Output the [x, y] coordinate of the center of the cell containing the given text.  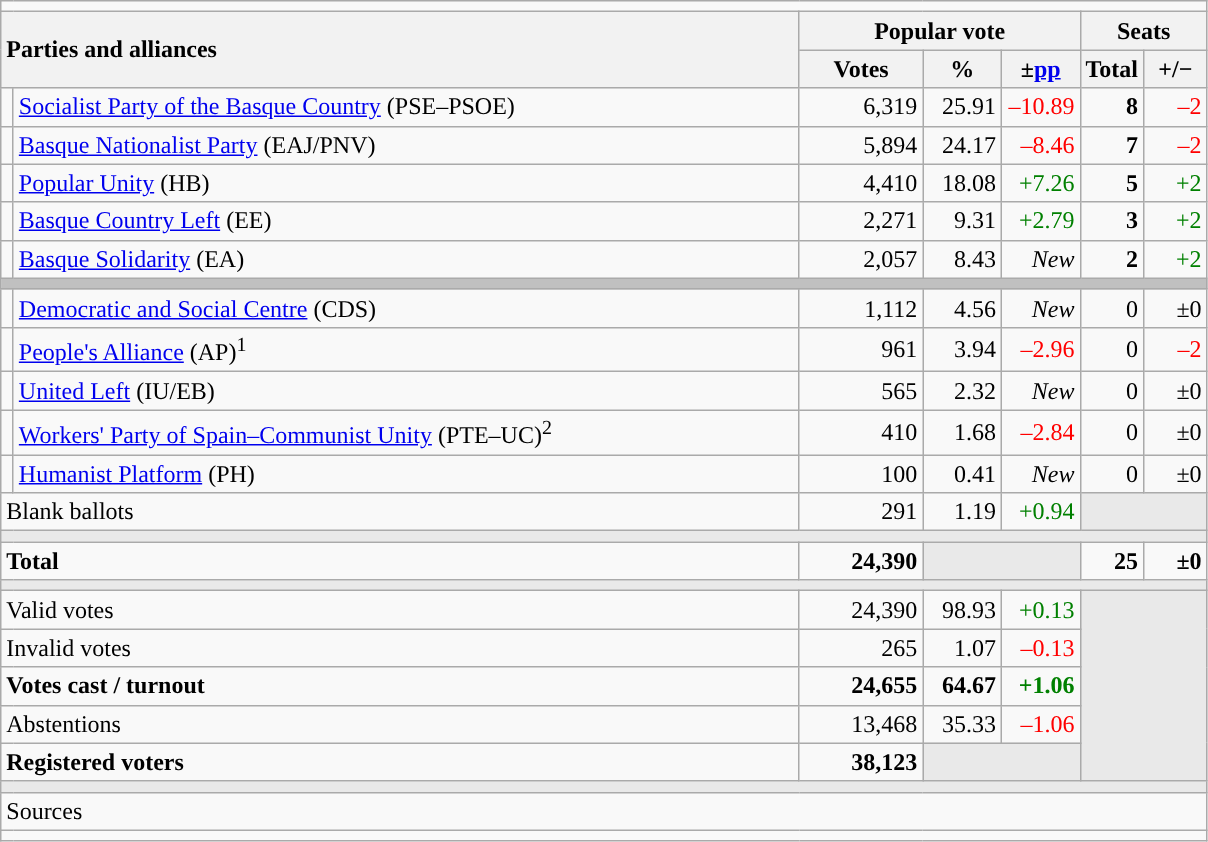
+/− [1176, 69]
410 [861, 432]
4,410 [861, 183]
961 [861, 350]
7 [1112, 145]
+0.94 [1040, 512]
0.41 [962, 474]
–2.84 [1040, 432]
Votes cast / turnout [400, 686]
Basque Country Left (EE) [406, 221]
24.17 [962, 145]
565 [861, 391]
3.94 [962, 350]
Invalid votes [400, 648]
Votes [861, 69]
Democratic and Social Centre (CDS) [406, 308]
–1.06 [1040, 724]
+2.79 [1040, 221]
9.31 [962, 221]
–0.13 [1040, 648]
291 [861, 512]
35.33 [962, 724]
265 [861, 648]
–2.96 [1040, 350]
Valid votes [400, 610]
Basque Nationalist Party (EAJ/PNV) [406, 145]
100 [861, 474]
Popular vote [940, 31]
2,057 [861, 259]
Socialist Party of the Basque Country (PSE–PSOE) [406, 107]
% [962, 69]
18.08 [962, 183]
1,112 [861, 308]
Basque Solidarity (EA) [406, 259]
8.43 [962, 259]
Popular Unity (HB) [406, 183]
64.67 [962, 686]
8 [1112, 107]
2,271 [861, 221]
–10.89 [1040, 107]
98.93 [962, 610]
13,468 [861, 724]
1.68 [962, 432]
25.91 [962, 107]
38,123 [861, 762]
+7.26 [1040, 183]
People's Alliance (AP)1 [406, 350]
±pp [1040, 69]
Humanist Platform (PH) [406, 474]
4.56 [962, 308]
Parties and alliances [400, 50]
Workers' Party of Spain–Communist Unity (PTE–UC)2 [406, 432]
–8.46 [1040, 145]
Registered voters [400, 762]
Sources [604, 811]
24,655 [861, 686]
1.19 [962, 512]
5 [1112, 183]
United Left (IU/EB) [406, 391]
5,894 [861, 145]
2 [1112, 259]
Abstentions [400, 724]
1.07 [962, 648]
+1.06 [1040, 686]
3 [1112, 221]
25 [1112, 561]
Blank ballots [400, 512]
+0.13 [1040, 610]
6,319 [861, 107]
Seats [1144, 31]
2.32 [962, 391]
